From the cell containing the given text, extract its center point as [X, Y] coordinate. 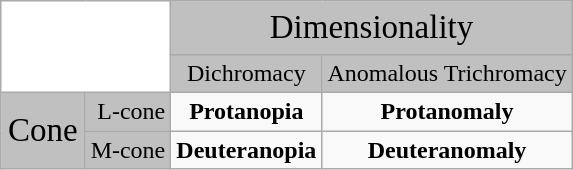
Deuteranopia [246, 150]
Dichromacy [246, 73]
Deuteranomaly [447, 150]
Cone [43, 130]
Protanomaly [447, 111]
Anomalous Trichromacy [447, 73]
Protanopia [246, 111]
Dimensionality [372, 28]
L-cone [128, 111]
M-cone [128, 150]
